Find where the given text appears and provide that cell's center as [X, Y] coordinate. 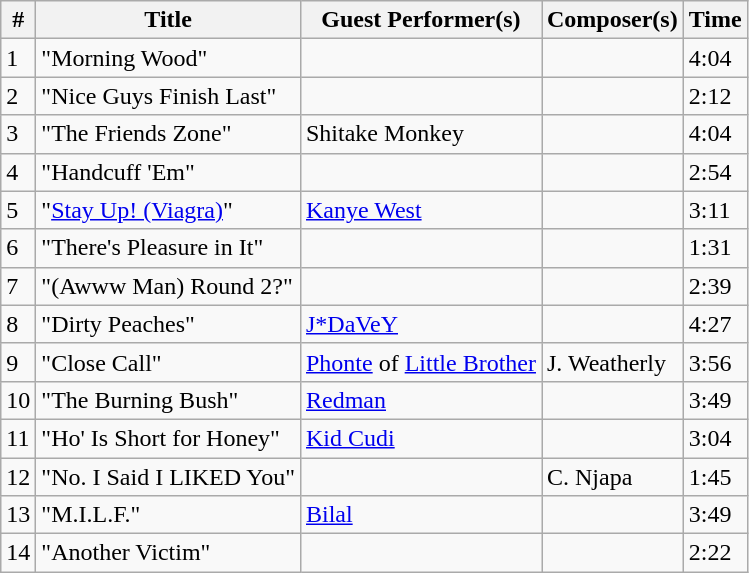
2:12 [715, 96]
Shitake Monkey [420, 134]
3 [18, 134]
5 [18, 210]
1:45 [715, 477]
"Handcuff 'Em" [168, 172]
6 [18, 248]
2 [18, 96]
2:22 [715, 553]
Kid Cudi [420, 438]
"Stay Up! (Viagra)" [168, 210]
"Nice Guys Finish Last" [168, 96]
"Morning Wood" [168, 58]
J*DaVeY [420, 324]
3:04 [715, 438]
J. Weatherly [613, 362]
3:11 [715, 210]
2:39 [715, 286]
"M.I.L.F." [168, 515]
"The Burning Bush" [168, 400]
8 [18, 324]
"Ho' Is Short for Honey" [168, 438]
10 [18, 400]
"(Awww Man) Round 2?" [168, 286]
4:27 [715, 324]
Kanye West [420, 210]
Composer(s) [613, 20]
# [18, 20]
1:31 [715, 248]
"The Friends Zone" [168, 134]
3:56 [715, 362]
2:54 [715, 172]
7 [18, 286]
11 [18, 438]
Time [715, 20]
13 [18, 515]
Bilal [420, 515]
"There's Pleasure in It" [168, 248]
1 [18, 58]
"Dirty Peaches" [168, 324]
9 [18, 362]
"No. I Said I LIKED You" [168, 477]
14 [18, 553]
Phonte of Little Brother [420, 362]
Redman [420, 400]
"Another Victim" [168, 553]
4 [18, 172]
12 [18, 477]
Title [168, 20]
"Close Call" [168, 362]
C. Njapa [613, 477]
Guest Performer(s) [420, 20]
